Detect which cell encompasses the target text, then output its [x, y] center coordinate. 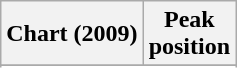
Peak position [189, 34]
Chart (2009) [72, 34]
